Provide the (x, y) coordinate of the cell's center where the given text is located.  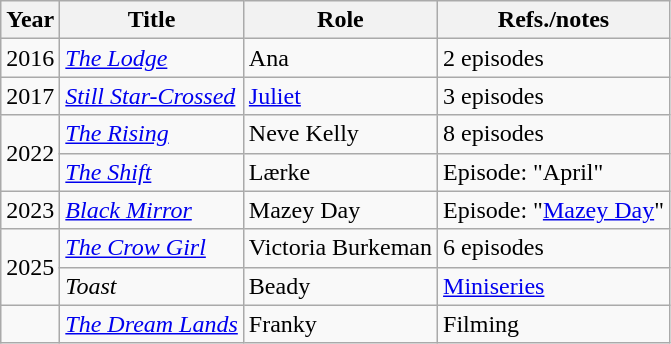
Refs./notes (554, 20)
8 episodes (554, 134)
Episode: "Mazey Day" (554, 210)
Title (152, 20)
2017 (30, 96)
Role (340, 20)
2016 (30, 58)
2 episodes (554, 58)
Beady (340, 286)
2025 (30, 267)
Juliet (340, 96)
The Dream Lands (152, 324)
2023 (30, 210)
Still Star-Crossed (152, 96)
Lærke (340, 172)
The Shift (152, 172)
Mazey Day (340, 210)
The Lodge (152, 58)
Black Mirror (152, 210)
3 episodes (554, 96)
Episode: "April" (554, 172)
2022 (30, 153)
Neve Kelly (340, 134)
Year (30, 20)
Miniseries (554, 286)
Victoria Burkeman (340, 248)
Ana (340, 58)
Franky (340, 324)
6 episodes (554, 248)
The Rising (152, 134)
Filming (554, 324)
Toast (152, 286)
The Crow Girl (152, 248)
